Identify which cell holds the provided text, then report its (x, y) central coordinate. 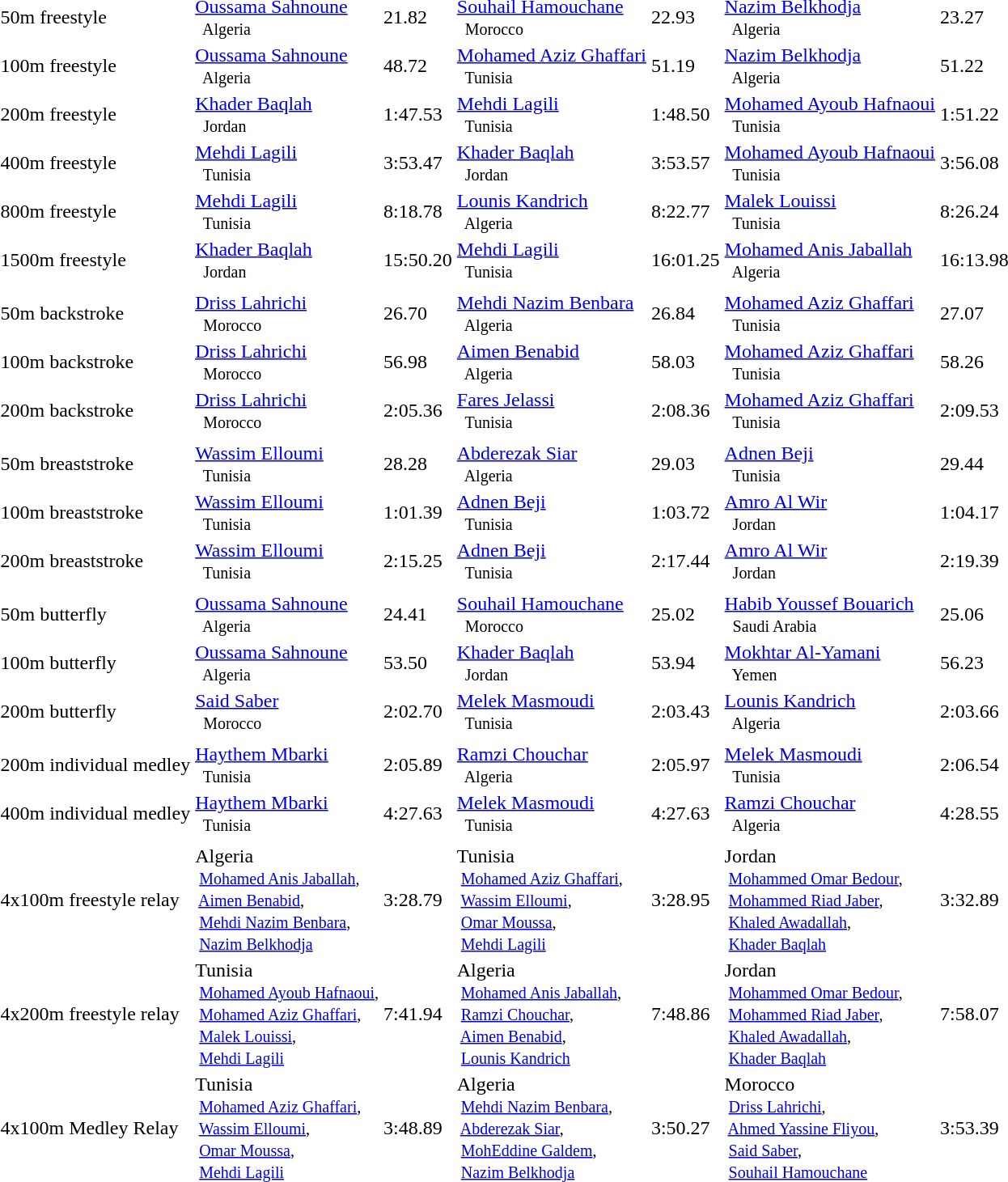
Malek Louissi Tunisia (830, 212)
Habib Youssef Bouarich Saudi Arabia (830, 615)
3:53.57 (685, 163)
Mohamed Anis Jaballah Algeria (830, 261)
24.41 (418, 615)
Souhail Hamouchane Morocco (552, 615)
8:22.77 (685, 212)
3:28.95 (685, 900)
2:05.36 (418, 411)
53.94 (685, 663)
2:05.89 (418, 765)
Tunisia Mohamed Aziz Ghaffari, Wassim Elloumi, Omar Moussa, Mehdi Lagili (552, 900)
26.70 (418, 314)
1:03.72 (685, 513)
7:48.86 (685, 1014)
25.02 (685, 615)
58.03 (685, 362)
2:15.25 (418, 561)
56.98 (418, 362)
26.84 (685, 314)
2:03.43 (685, 712)
1:01.39 (418, 513)
Aimen Benabid Algeria (552, 362)
Mokhtar Al-Yamani Yemen (830, 663)
Mehdi Nazim Benbara Algeria (552, 314)
48.72 (418, 66)
15:50.20 (418, 261)
2:05.97 (685, 765)
3:53.47 (418, 163)
Nazim Belkhodja Algeria (830, 66)
16:01.25 (685, 261)
2:08.36 (685, 411)
7:41.94 (418, 1014)
51.19 (685, 66)
Said Saber Morocco (287, 712)
2:02.70 (418, 712)
3:28.79 (418, 900)
Algeria Mohamed Anis Jaballah, Aimen Benabid, Mehdi Nazim Benbara, Nazim Belkhodja (287, 900)
Algeria Mohamed Anis Jaballah, Ramzi Chouchar, Aimen Benabid, Lounis Kandrich (552, 1014)
Tunisia Mohamed Ayoub Hafnaoui, Mohamed Aziz Ghaffari, Malek Louissi, Mehdi Lagili (287, 1014)
2:17.44 (685, 561)
53.50 (418, 663)
1:48.50 (685, 115)
8:18.78 (418, 212)
Abderezak Siar Algeria (552, 464)
28.28 (418, 464)
1:47.53 (418, 115)
Fares Jelassi Tunisia (552, 411)
29.03 (685, 464)
